Return [x, y] of the center of cell containing provided text 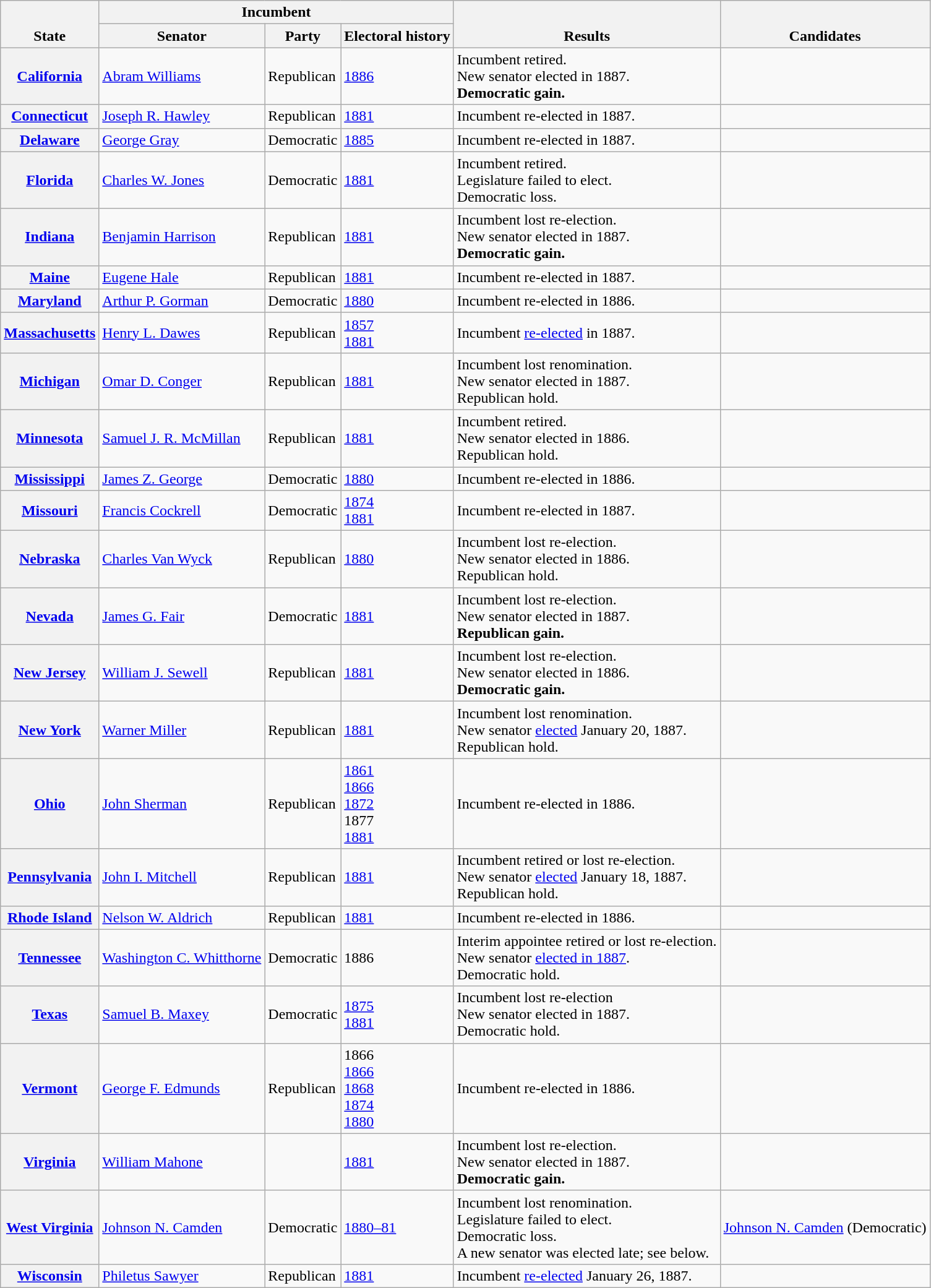
Incumbent retired.New senator elected in 1887.Democratic gain. [586, 76]
18571881 [397, 333]
West Virginia [49, 1227]
1861 186618721877 1881 [397, 804]
Maryland [49, 301]
Incumbent retired.Legislature failed to elect.Democratic loss. [586, 180]
Warner Miller [182, 730]
Johnson N. Camden (Democratic) [825, 1227]
Eugene Hale [182, 277]
Rhode Island [49, 917]
Delaware [49, 140]
Omar D. Conger [182, 381]
Incumbent [276, 12]
1880–81 [397, 1227]
John Sherman [182, 804]
Incumbent retired.New senator elected in 1886.Republican hold. [586, 438]
18741881 [397, 511]
Washington C. Whitthorne [182, 958]
State [49, 24]
Benjamin Harrison [182, 237]
Maine [49, 277]
Nebraska [49, 559]
Connecticut [49, 116]
Tennessee [49, 958]
Incumbent lost renomination.New senator elected January 20, 1887.Republican hold. [586, 730]
Minnesota [49, 438]
George F. Edmunds [182, 1088]
Mississippi [49, 478]
Indiana [49, 237]
Samuel J. R. McMillan [182, 438]
Charles Van Wyck [182, 559]
Incumbent lost re-election.New senator elected in 1887.Republican gain. [586, 616]
Electoral history [397, 36]
Party [303, 36]
Incumbent re-elected January 26, 1887. [586, 1276]
Nelson W. Aldrich [182, 917]
Pennsylvania [49, 877]
Massachusetts [49, 333]
Joseph R. Hawley [182, 116]
Virginia [49, 1162]
Charles W. Jones [182, 180]
James Z. George [182, 478]
Henry L. Dawes [182, 333]
Vermont [49, 1088]
James G. Fair [182, 616]
Incumbent lost re-election.New senator elected in 1886.Democratic gain. [586, 673]
Incumbent lost re-electionNew senator elected in 1887.Democratic hold. [586, 1015]
New York [49, 730]
Wisconsin [49, 1276]
William Mahone [182, 1162]
Texas [49, 1015]
Candidates [825, 24]
William J. Sewell [182, 673]
Arthur P. Gorman [182, 301]
Incumbent lost re-election.New senator elected in 1886.Republican hold. [586, 559]
Philetus Sawyer [182, 1276]
Interim appointee retired or lost re-election.New senator elected in 1887.Democratic hold. [586, 958]
Results [586, 24]
Incumbent lost renomination.New senator elected in 1887.Republican hold. [586, 381]
John I. Mitchell [182, 877]
New Jersey [49, 673]
George Gray [182, 140]
Ohio [49, 804]
Senator [182, 36]
Incumbent lost renomination.Legislature failed to elect.Democratic loss.A new senator was elected late; see below. [586, 1227]
Francis Cockrell [182, 511]
Florida [49, 180]
Incumbent retired or lost re-election.New senator elected January 18, 1887.Republican hold. [586, 877]
1885 [397, 140]
1866 1866 186818741880 [397, 1088]
Missouri [49, 511]
Johnson N. Camden [182, 1227]
California [49, 76]
Samuel B. Maxey [182, 1015]
Abram Williams [182, 76]
Nevada [49, 616]
18751881 [397, 1015]
Michigan [49, 381]
